Return the [x, y] coordinate for the center point of the cell that contains the specified text.  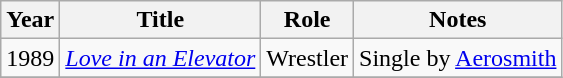
Title [160, 20]
Single by Aerosmith [458, 58]
Year [30, 20]
1989 [30, 58]
Role [308, 20]
Love in an Elevator [160, 58]
Wrestler [308, 58]
Notes [458, 20]
